Identify which cell holds the provided text, then report its (x, y) central coordinate. 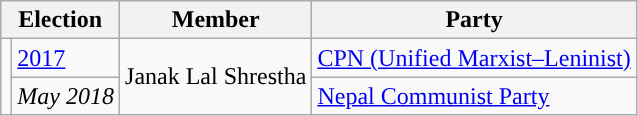
May 2018 (66, 96)
Election (60, 20)
Nepal Communist Party (474, 96)
CPN (Unified Marxist–Leninist) (474, 58)
Party (474, 20)
Janak Lal Shrestha (216, 77)
Member (216, 20)
2017 (66, 58)
